Locate the cell with the specified text and output its (x, y) center coordinate. 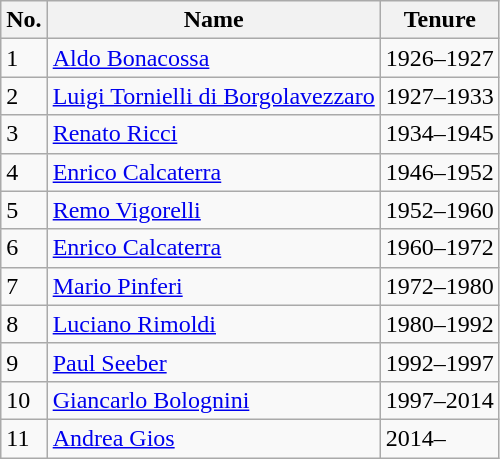
Aldo Bonacossa (214, 58)
5 (24, 210)
Luciano Rimoldi (214, 324)
Tenure (440, 20)
8 (24, 324)
2 (24, 96)
10 (24, 400)
Renato Ricci (214, 134)
Andrea Gios (214, 438)
1946–1952 (440, 172)
1927–1933 (440, 96)
4 (24, 172)
1980–1992 (440, 324)
1 (24, 58)
Luigi Tornielli di Borgolavezzaro (214, 96)
Name (214, 20)
1997–2014 (440, 400)
Mario Pinferi (214, 286)
1952–1960 (440, 210)
Giancarlo Bolognini (214, 400)
3 (24, 134)
1972–1980 (440, 286)
1934–1945 (440, 134)
1960–1972 (440, 248)
Paul Seeber (214, 362)
2014– (440, 438)
9 (24, 362)
No. (24, 20)
1992–1997 (440, 362)
6 (24, 248)
1926–1927 (440, 58)
Remo Vigorelli (214, 210)
11 (24, 438)
7 (24, 286)
